Search for the cell housing the specified text and yield its (x, y) center coordinate. 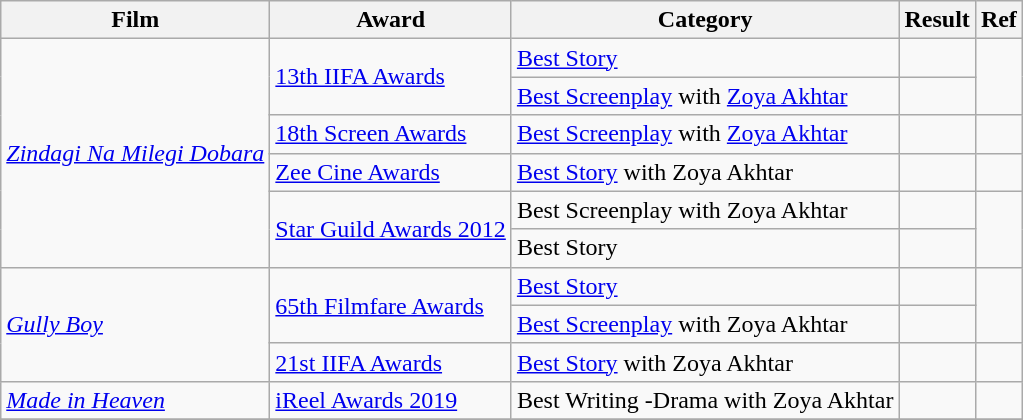
Film (136, 20)
Award (391, 20)
Best Writing -Drama with Zoya Akhtar (705, 400)
Zee Cine Awards (391, 172)
65th Filmfare Awards (391, 305)
iReel Awards 2019 (391, 400)
21st IIFA Awards (391, 362)
Result (937, 20)
18th Screen Awards (391, 134)
Gully Boy (136, 324)
Category (705, 20)
Star Guild Awards 2012 (391, 229)
Ref (998, 20)
Zindagi Na Milegi Dobara (136, 153)
13th IIFA Awards (391, 77)
Made in Heaven (136, 400)
